Return the [X, Y] coordinate for the center point of the cell that contains the specified text.  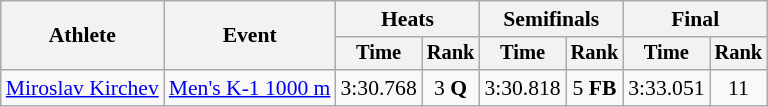
Semifinals [551, 19]
Event [250, 36]
3:33.051 [666, 88]
Miroslav Kirchev [82, 88]
Heats [407, 19]
3 Q [451, 88]
Final [695, 19]
11 [739, 88]
Men's K-1 1000 m [250, 88]
5 FB [595, 88]
Athlete [82, 36]
3:30.818 [522, 88]
3:30.768 [378, 88]
